Identify which cell holds the provided text, then report its [x, y] central coordinate. 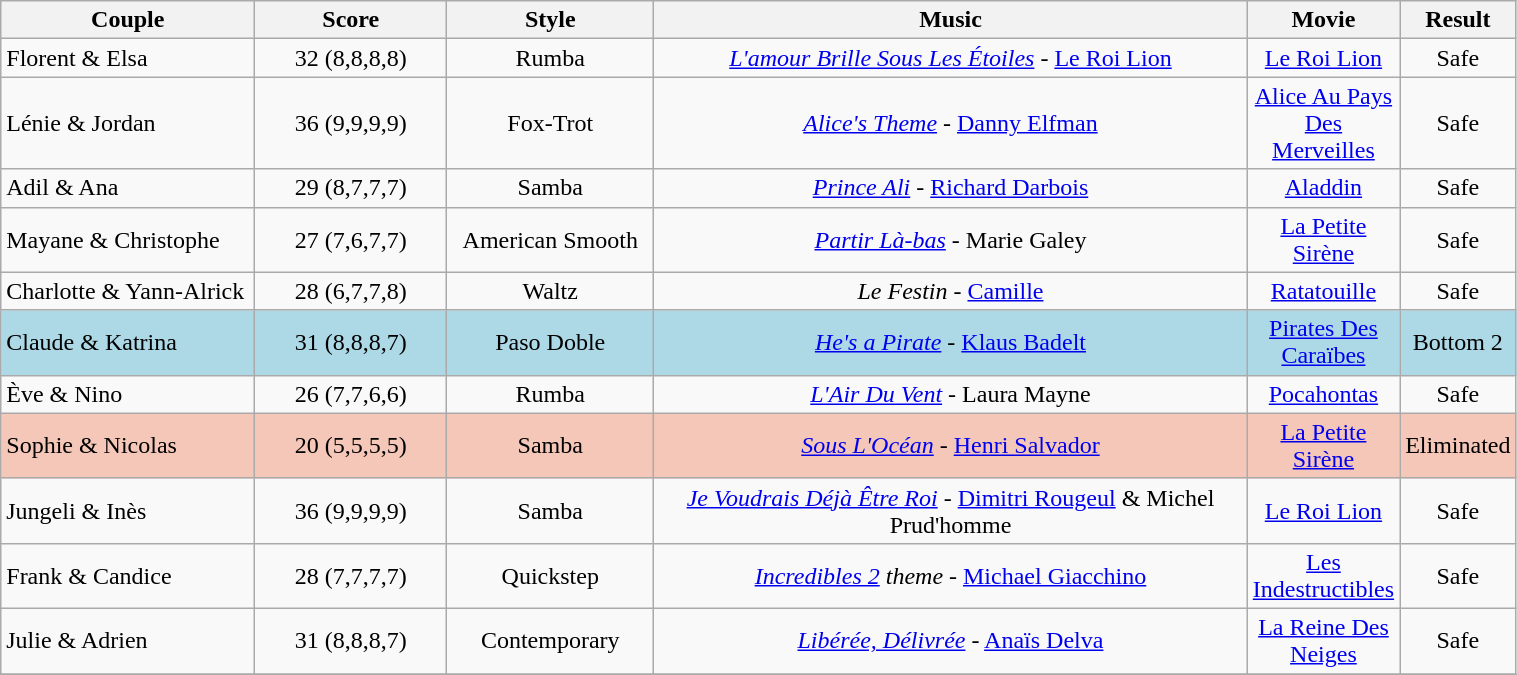
Le Festin - Camille [951, 291]
Sophie & Nicolas [128, 446]
He's a Pirate - Klaus Badelt [951, 342]
Julie & Adrien [128, 640]
Lénie & Jordan [128, 123]
27 (7,6,7,7) [351, 240]
Paso Doble [550, 342]
Sous L'Océan - Henri Salvador [951, 446]
Prince Ali - Richard Darbois [951, 188]
Charlotte & Yann-Alrick [128, 291]
20 (5,5,5,5) [351, 446]
L'amour Brille Sous Les Étoiles - Le Roi Lion [951, 58]
28 (7,7,7,7) [351, 576]
29 (8,7,7,7) [351, 188]
Quickstep [550, 576]
32 (8,8,8,8) [351, 58]
American Smooth [550, 240]
Score [351, 20]
Contemporary [550, 640]
Alice's Theme - Danny Elfman [951, 123]
Mayane & Christophe [128, 240]
Alice Au Pays Des Merveilles [1323, 123]
La Reine Des Neiges [1323, 640]
Movie [1323, 20]
Incredibles 2 theme - Michael Giacchino [951, 576]
Couple [128, 20]
Music [951, 20]
Libérée, Délivrée - Anaïs Delva [951, 640]
Style [550, 20]
28 (6,7,7,8) [351, 291]
Ève & Nino [128, 394]
Florent & Elsa [128, 58]
Ratatouille [1323, 291]
Jungeli & Inès [128, 510]
Waltz [550, 291]
Fox-Trot [550, 123]
Frank & Candice [128, 576]
Les Indestructibles [1323, 576]
Pirates Des Caraïbes [1323, 342]
Eliminated [1458, 446]
L'Air Du Vent - Laura Mayne [951, 394]
Claude & Katrina [128, 342]
Aladdin [1323, 188]
Partir Là-bas - Marie Galey [951, 240]
Pocahontas [1323, 394]
Adil & Ana [128, 188]
Result [1458, 20]
Je Voudrais Déjà Être Roi - Dimitri Rougeul & Michel Prud'homme [951, 510]
Bottom 2 [1458, 342]
26 (7,7,6,6) [351, 394]
